Locate the cell with the specified text and output its (X, Y) center coordinate. 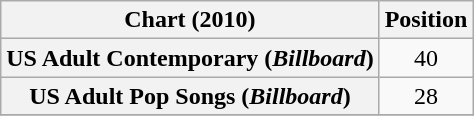
28 (426, 96)
US Adult Contemporary (Billboard) (190, 58)
US Adult Pop Songs (Billboard) (190, 96)
Chart (2010) (190, 20)
40 (426, 58)
Position (426, 20)
